Return the [X, Y] coordinate for the center point of the cell that contains the specified text.  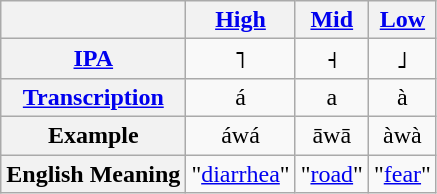
"diarrhea" [240, 173]
"road" [332, 173]
High [240, 20]
à [402, 97]
āwā [332, 135]
a [332, 97]
Low [402, 20]
˧ [332, 59]
á [240, 97]
àwà [402, 135]
Example [94, 135]
Transcription [94, 97]
Mid [332, 20]
áwá [240, 135]
"fear" [402, 173]
˥ [240, 59]
IPA [94, 59]
English Meaning [94, 173]
˩ [402, 59]
